Search for the cell housing the specified text and yield its [x, y] center coordinate. 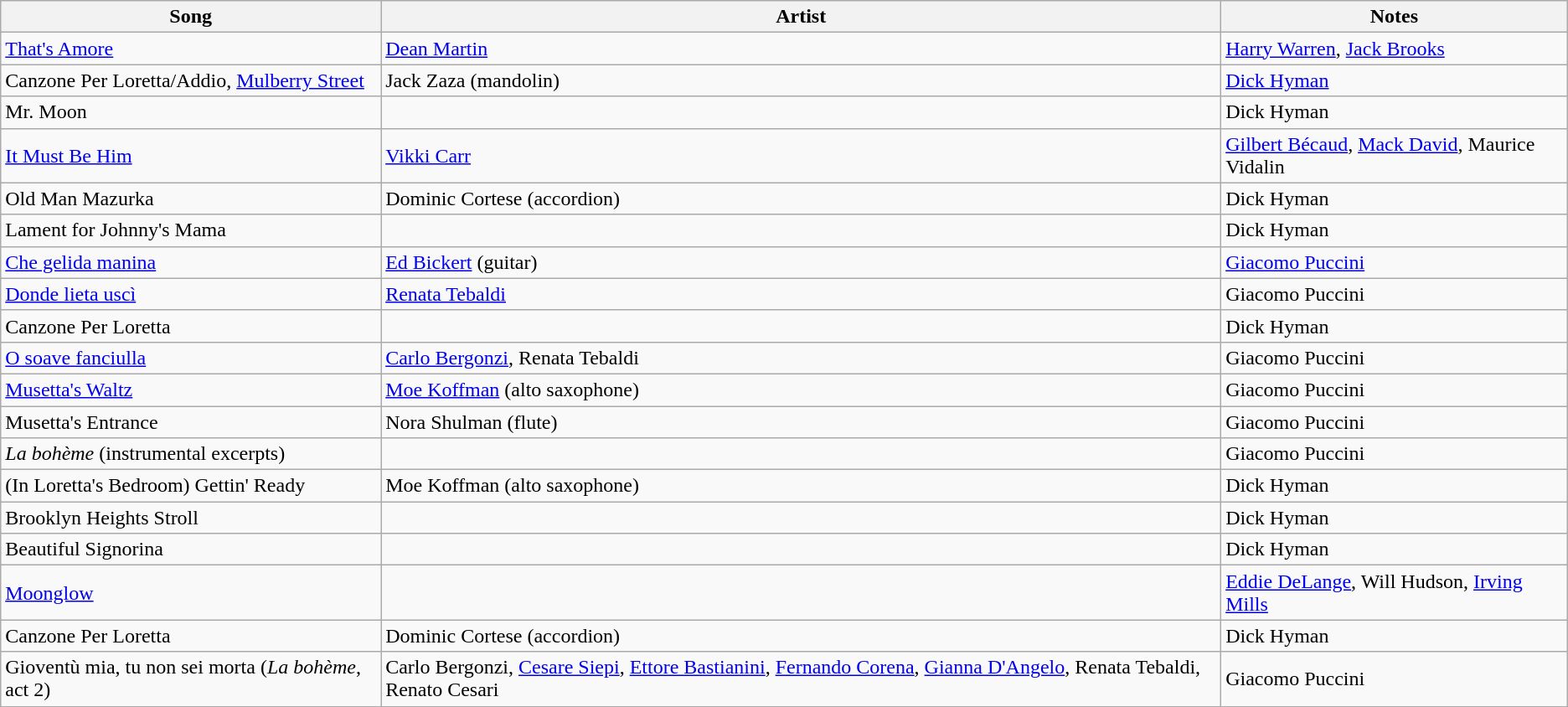
Ed Bickert (guitar) [801, 262]
Notes [1395, 17]
Moonglow [191, 593]
Vikki Carr [801, 156]
La bohème (instrumental excerpts) [191, 454]
Mr. Moon [191, 112]
Brooklyn Heights Stroll [191, 518]
Jack Zaza (mandolin) [801, 80]
Dean Martin [801, 49]
Nora Shulman (flute) [801, 421]
Harry Warren, Jack Brooks [1395, 49]
Beautiful Signorina [191, 550]
That's Amore [191, 49]
Che gelida manina [191, 262]
Musetta's Waltz [191, 390]
Renata Tebaldi [801, 294]
Song [191, 17]
Gilbert Bécaud, Mack David, Maurice Vidalin [1395, 156]
Carlo Bergonzi, Cesare Siepi, Ettore Bastianini, Fernando Corena, Gianna D'Angelo, Renata Tebaldi, Renato Cesari [801, 679]
O soave fanciulla [191, 358]
Eddie DeLange, Will Hudson, Irving Mills [1395, 593]
(In Loretta's Bedroom) Gettin' Ready [191, 486]
Carlo Bergonzi, Renata Tebaldi [801, 358]
Artist [801, 17]
Lament for Johnny's Mama [191, 230]
Musetta's Entrance [191, 421]
Gioventù mia, tu non sei morta (La bohème, act 2) [191, 679]
Old Man Mazurka [191, 199]
It Must Be Him [191, 156]
Donde lieta uscì [191, 294]
Canzone Per Loretta/Addio, Mulberry Street [191, 80]
